Return (x, y) of the center of cell containing provided text 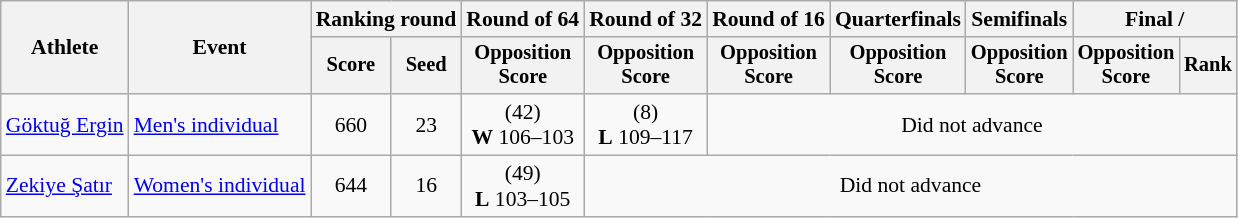
Athlete (65, 48)
Semifinals (1020, 19)
Rank (1208, 66)
(8)L 109–117 (646, 124)
Round of 32 (646, 19)
Zekiye Şatır (65, 186)
Final / (1155, 19)
Round of 16 (768, 19)
Score (352, 66)
644 (352, 186)
16 (426, 186)
Seed (426, 66)
Quarterfinals (898, 19)
660 (352, 124)
Ranking round (386, 19)
(49)L 103–105 (522, 186)
(42)W 106–103 (522, 124)
Event (220, 48)
23 (426, 124)
Round of 64 (522, 19)
Göktuğ Ergin (65, 124)
Men's individual (220, 124)
Women's individual (220, 186)
